Provide the [X, Y] coordinate of the cell's center where the given text is located.  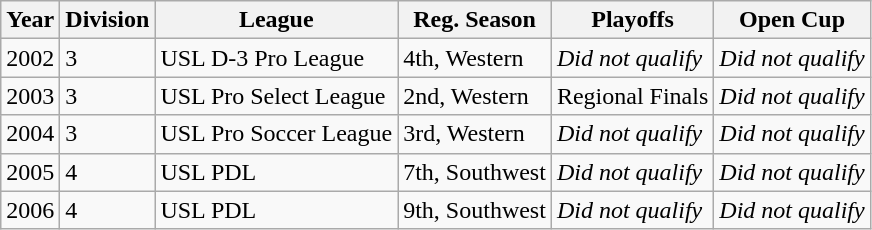
4th, Western [475, 58]
USL Pro Soccer League [276, 134]
Regional Finals [632, 96]
USL Pro Select League [276, 96]
2006 [30, 210]
7th, Southwest [475, 172]
3rd, Western [475, 134]
USL D-3 Pro League [276, 58]
Open Cup [792, 20]
2002 [30, 58]
2005 [30, 172]
Year [30, 20]
2nd, Western [475, 96]
League [276, 20]
2003 [30, 96]
Division [108, 20]
Playoffs [632, 20]
9th, Southwest [475, 210]
Reg. Season [475, 20]
2004 [30, 134]
